Pinpoint the cell where the given text exists, returning its [x, y] midpoint coordinate. 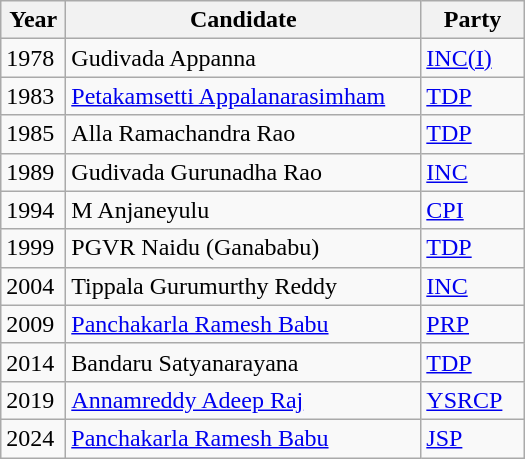
Year [34, 20]
2004 [34, 286]
PRP [472, 324]
1978 [34, 58]
Alla Ramachandra Rao [244, 134]
PGVR Naidu (Ganababu) [244, 248]
Petakamsetti Appalanarasimham [244, 96]
Tippala Gurumurthy Reddy [244, 286]
JSP [472, 438]
Gudivada Gurunadha Rao [244, 172]
M Anjaneyulu [244, 210]
Gudivada Appanna [244, 58]
YSRCP [472, 400]
Party [472, 20]
Annamreddy Adeep Raj [244, 400]
1989 [34, 172]
1983 [34, 96]
1985 [34, 134]
1999 [34, 248]
Candidate [244, 20]
Bandaru Satyanarayana [244, 362]
CPI [472, 210]
2014 [34, 362]
1994 [34, 210]
2024 [34, 438]
INC(I) [472, 58]
2009 [34, 324]
2019 [34, 400]
